Determine the (x, y) coordinate at the center of the cell enclosing the given text.  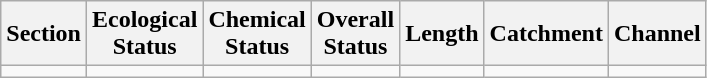
ChemicalStatus (257, 34)
Length (442, 34)
Catchment (546, 34)
Section (44, 34)
Channel (657, 34)
OverallStatus (355, 34)
EcologicalStatus (144, 34)
